Identify which cell holds the provided text, then report its [x, y] central coordinate. 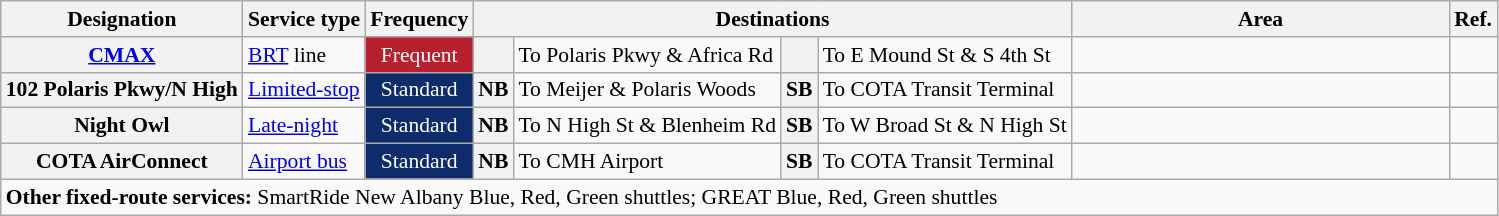
Area [1260, 19]
To E Mound St & S 4th St [945, 55]
Night Owl [122, 126]
To CMH Airport [647, 162]
Frequent [419, 55]
Limited-stop [304, 90]
102 Polaris Pkwy/N High [122, 90]
To Meijer & Polaris Woods [647, 90]
CMAX [122, 55]
Designation [122, 19]
Destinations [772, 19]
To N High St & Blenheim Rd [647, 126]
Late-night [304, 126]
Other fixed-route services: SmartRide New Albany Blue, Red, Green shuttles; GREAT Blue, Red, Green shuttles [749, 197]
Frequency [419, 19]
To W Broad St & N High St [945, 126]
BRT line [304, 55]
COTA AirConnect [122, 162]
To Polaris Pkwy & Africa Rd [647, 55]
Airport bus [304, 162]
Service type [304, 19]
Ref. [1473, 19]
